Provide the (x, y) coordinate of the cell's center where the given text is located.  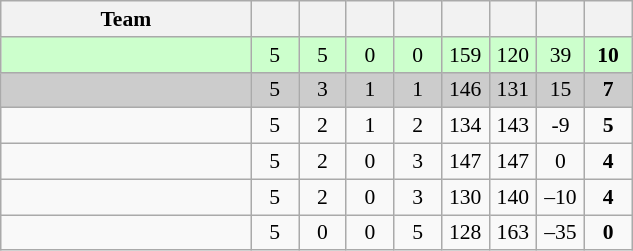
146 (465, 90)
143 (513, 126)
163 (513, 233)
128 (465, 233)
159 (465, 55)
Team (126, 19)
–35 (561, 233)
–10 (561, 197)
134 (465, 126)
130 (465, 197)
10 (608, 55)
15 (561, 90)
131 (513, 90)
39 (561, 55)
7 (608, 90)
140 (513, 197)
120 (513, 55)
-9 (561, 126)
